Extract the [x, y] coordinate from the center of the cell holding the provided text.  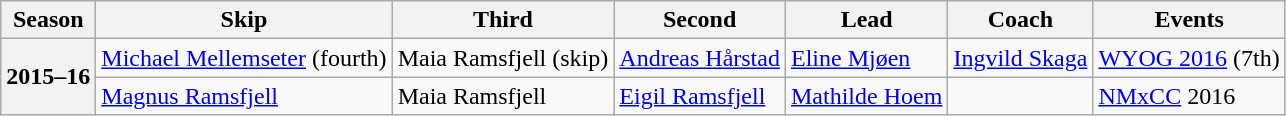
Eline Mjøen [866, 58]
Ingvild Skaga [1020, 58]
Events [1189, 20]
Andreas Hårstad [700, 58]
Maia Ramsfjell [503, 96]
Season [48, 20]
NMxCC 2016 [1189, 96]
Mathilde Hoem [866, 96]
Michael Mellemseter (fourth) [244, 58]
Coach [1020, 20]
Second [700, 20]
Maia Ramsfjell (skip) [503, 58]
Magnus Ramsfjell [244, 96]
Skip [244, 20]
Third [503, 20]
WYOG 2016 (7th) [1189, 58]
Eigil Ramsfjell [700, 96]
2015–16 [48, 77]
Lead [866, 20]
